From the cell containing the given text, extract its center point as (X, Y) coordinate. 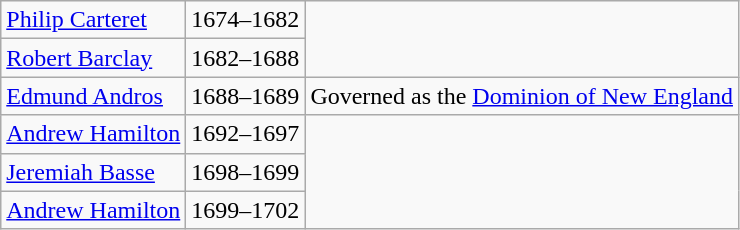
Jeremiah Basse (94, 172)
1699–1702 (246, 210)
1688–1689 (246, 96)
Edmund Andros (94, 96)
Robert Barclay (94, 58)
1682–1688 (246, 58)
Governed as the Dominion of New England (522, 96)
1698–1699 (246, 172)
1692–1697 (246, 134)
1674–1682 (246, 20)
Philip Carteret (94, 20)
